Detect which cell encompasses the target text, then output its [X, Y] center coordinate. 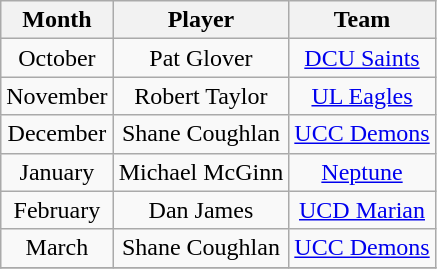
Neptune [362, 172]
Robert Taylor [201, 96]
December [57, 134]
March [57, 248]
Player [201, 20]
Team [362, 20]
Month [57, 20]
UL Eagles [362, 96]
DCU Saints [362, 58]
UCD Marian [362, 210]
Pat Glover [201, 58]
Dan James [201, 210]
October [57, 58]
Michael McGinn [201, 172]
November [57, 96]
January [57, 172]
February [57, 210]
